Determine the [x, y] coordinate at the center of the cell enclosing the given text.  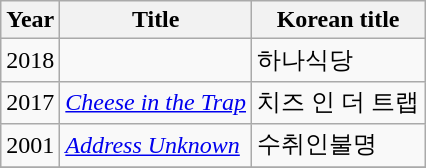
2018 [30, 60]
2017 [30, 102]
Title [156, 20]
Korean title [338, 20]
수취인불명 [338, 146]
Year [30, 20]
Address Unknown [156, 146]
Cheese in the Trap [156, 102]
2001 [30, 146]
하나식당 [338, 60]
치즈 인 더 트랩 [338, 102]
